Find where the given text appears and provide that cell's center as (x, y) coordinate. 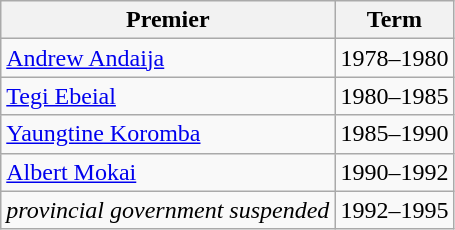
Premier (168, 20)
1978–1980 (394, 58)
1992–1995 (394, 210)
1980–1985 (394, 96)
1985–1990 (394, 134)
Term (394, 20)
Yaungtine Koromba (168, 134)
1990–1992 (394, 172)
Andrew Andaija (168, 58)
Albert Mokai (168, 172)
provincial government suspended (168, 210)
Tegi Ebeial (168, 96)
